Detect which cell encompasses the target text, then output its (X, Y) center coordinate. 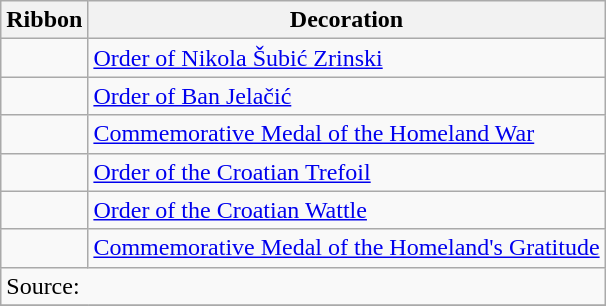
Decoration (346, 20)
Order of Ban Jelačić (346, 96)
Order of the Croatian Trefoil (346, 172)
Ribbon (44, 20)
Order of Nikola Šubić Zrinski (346, 58)
Commemorative Medal of the Homeland War (346, 134)
Source: (303, 286)
Commemorative Medal of the Homeland's Gratitude (346, 248)
Order of the Croatian Wattle (346, 210)
